Locate the cell with the specified text and output its [x, y] center coordinate. 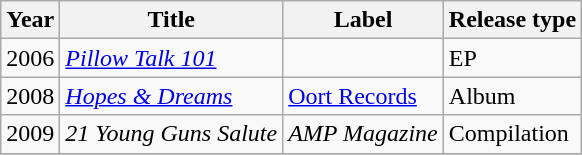
2009 [30, 134]
Label [364, 20]
Pillow Talk 101 [172, 58]
21 Young Guns Salute [172, 134]
Year [30, 20]
Compilation [512, 134]
2006 [30, 58]
Oort Records [364, 96]
AMP Magazine [364, 134]
Release type [512, 20]
EP [512, 58]
Album [512, 96]
2008 [30, 96]
Title [172, 20]
Hopes & Dreams [172, 96]
